Find where the given text appears and provide that cell's center as [x, y] coordinate. 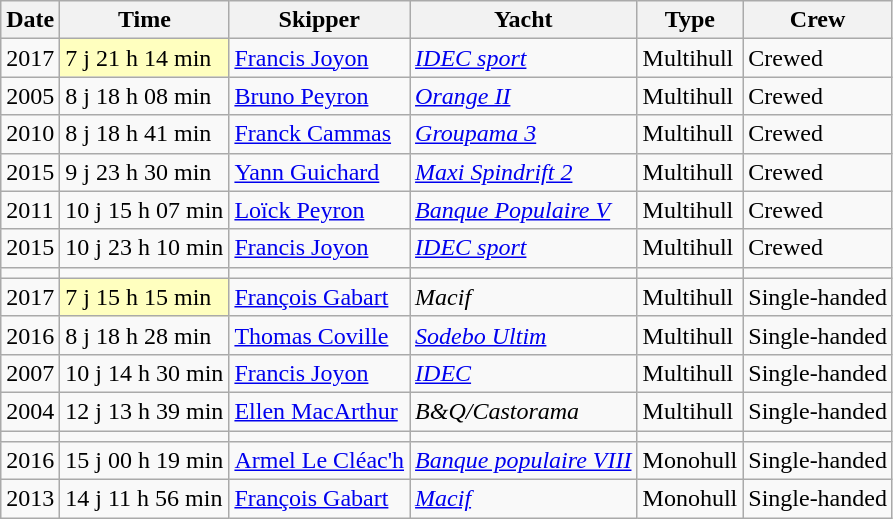
Loïck Peyron [320, 210]
10 j 15 h 07 min [144, 210]
Yann Guichard [320, 172]
8 j 18 h 41 min [144, 134]
Franck Cammas [320, 134]
Groupama 3 [524, 134]
10 j 23 h 10 min [144, 248]
2004 [30, 411]
Time [144, 20]
15 j 00 h 19 min [144, 461]
B&Q/Castorama [524, 411]
Thomas Coville [320, 335]
7 j 21 h 14 min [144, 58]
Skipper [320, 20]
Banque populaire VIII [524, 461]
2013 [30, 499]
Armel Le Cléac'h [320, 461]
Orange II [524, 96]
7 j 15 h 15 min [144, 297]
Type [690, 20]
Date [30, 20]
Crew [818, 20]
10 j 14 h 30 min [144, 373]
9 j 23 h 30 min [144, 172]
2010 [30, 134]
2007 [30, 373]
Yacht [524, 20]
8 j 18 h 08 min [144, 96]
12 j 13 h 39 min [144, 411]
8 j 18 h 28 min [144, 335]
IDEC [524, 373]
Bruno Peyron [320, 96]
Ellen MacArthur [320, 411]
Banque Populaire V [524, 210]
Maxi Spindrift 2 [524, 172]
2011 [30, 210]
2005 [30, 96]
Sodebo Ultim [524, 335]
14 j 11 h 56 min [144, 499]
